Extract the (x, y) coordinate from the center of the cell holding the provided text.  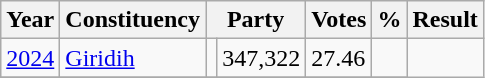
Constituency (133, 20)
2024 (30, 58)
% (390, 20)
347,322 (262, 58)
Votes (339, 20)
Giridih (133, 58)
Party (256, 20)
27.46 (339, 58)
Result (445, 20)
Year (30, 20)
